Return the [x, y] coordinate for the center point of the cell that contains the specified text.  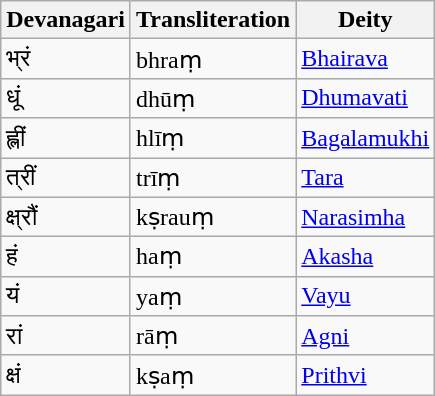
Bhairava [366, 59]
Transliteration [212, 20]
भ्रं [66, 59]
Deity [366, 20]
Tara [366, 178]
Vayu [366, 296]
Narasimha [366, 217]
क्षं [66, 375]
रां [66, 336]
Dhumavati [366, 98]
rāṃ [212, 336]
hlīṃ [212, 138]
ह्लीं [66, 138]
Akasha [366, 257]
Agni [366, 336]
yaṃ [212, 296]
bhraṃ [212, 59]
क्ष्रौं [66, 217]
हं [66, 257]
यं [66, 296]
kṣrauṃ [212, 217]
Devanagari [66, 20]
Bagalamukhi [366, 138]
Prithvi [366, 375]
trīṃ [212, 178]
dhūṃ [212, 98]
त्रीं [66, 178]
धूं [66, 98]
haṃ [212, 257]
kṣaṃ [212, 375]
